Scan for the cell matching the given text and deliver its [X, Y] coordinate at center. 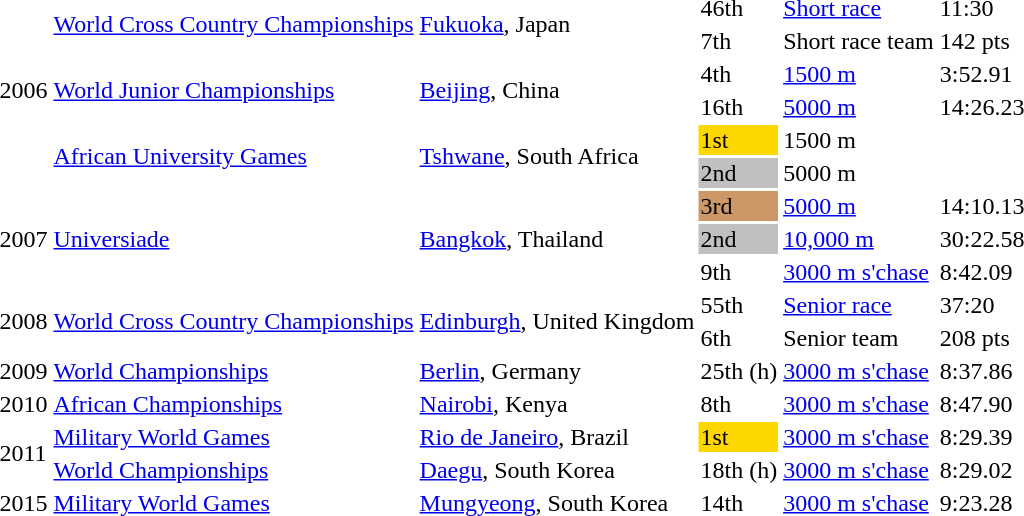
25th (h) [739, 371]
55th [739, 305]
Senior team [859, 338]
6th [739, 338]
Edinburgh, United Kingdom [557, 322]
16th [739, 107]
4th [739, 74]
World Cross Country Championships [234, 322]
Universiade [234, 239]
10,000 m [859, 239]
African University Games [234, 156]
Bangkok, Thailand [557, 239]
African Championships [234, 404]
Daegu, South Korea [557, 470]
9th [739, 272]
Senior race [859, 305]
8th [739, 404]
Rio de Janeiro, Brazil [557, 437]
18th (h) [739, 470]
World Junior Championships [234, 90]
Berlin, Germany [557, 371]
Short race team [859, 41]
3rd [739, 206]
Tshwane, South Africa [557, 156]
Beijing, China [557, 90]
Military World Games [234, 437]
7th [739, 41]
Nairobi, Kenya [557, 404]
